Determine the [X, Y] coordinate at the center of the cell enclosing the given text.  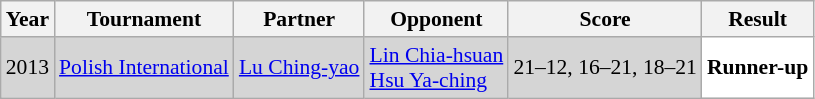
Runner-up [758, 68]
Tournament [144, 19]
Year [28, 19]
Opponent [436, 19]
Lin Chia-hsuan Hsu Ya-ching [436, 68]
Partner [300, 19]
21–12, 16–21, 18–21 [605, 68]
Lu Ching-yao [300, 68]
Result [758, 19]
2013 [28, 68]
Score [605, 19]
Polish International [144, 68]
